Scan for the cell matching the given text and deliver its (X, Y) coordinate at center. 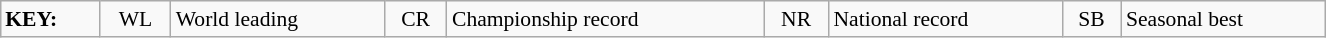
CR (416, 19)
NR (796, 19)
World leading (278, 19)
KEY: (50, 19)
Seasonal best (1224, 19)
Championship record (606, 19)
SB (1092, 19)
WL (135, 19)
National record (945, 19)
